Scan for the cell matching the given text and deliver its [x, y] coordinate at center. 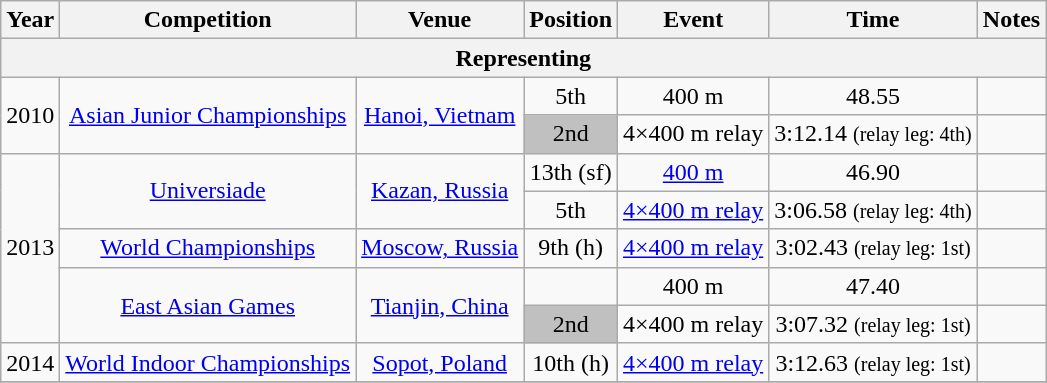
3:02.43 (relay leg: 1st) [874, 248]
Tianjin, China [440, 305]
World Championships [208, 248]
Moscow, Russia [440, 248]
9th (h) [571, 248]
46.90 [874, 172]
Venue [440, 20]
3:12.14 (relay leg: 4th) [874, 134]
East Asian Games [208, 305]
3:07.32 (relay leg: 1st) [874, 324]
Notes [1011, 20]
Position [571, 20]
Year [30, 20]
World Indoor Championships [208, 362]
Hanoi, Vietnam [440, 115]
2014 [30, 362]
10th (h) [571, 362]
2010 [30, 115]
Event [694, 20]
Kazan, Russia [440, 191]
Sopot, Poland [440, 362]
Representing [524, 58]
48.55 [874, 96]
3:12.63 (relay leg: 1st) [874, 362]
3:06.58 (relay leg: 4th) [874, 210]
Competition [208, 20]
47.40 [874, 286]
Time [874, 20]
13th (sf) [571, 172]
Asian Junior Championships [208, 115]
Universiade [208, 191]
2013 [30, 248]
